For the text-containing cell, return its midpoint in (X, Y) coordinate format. 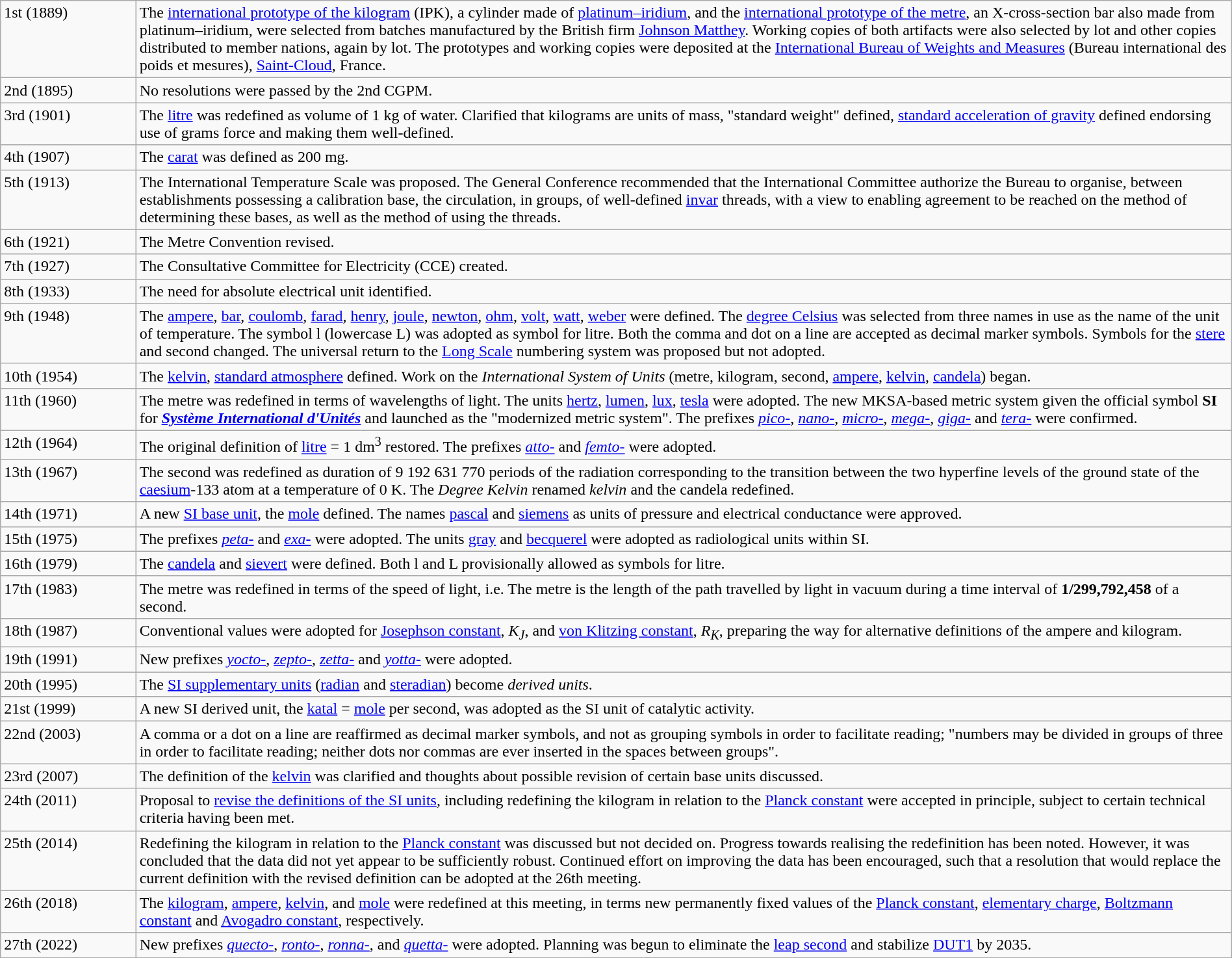
The carat was defined as 200 mg. (684, 157)
24th (2011) (68, 810)
3rd (1901) (68, 123)
19th (1991) (68, 660)
The prefixes peta- and exa- were adopted. The units gray and becquerel were adopted as radiological units within SI. (684, 539)
New prefixes quecto-, ronto-, ronna-, and quetta- were adopted. Planning was begun to eliminate the leap second and stabilize DUT1 by 2035. (684, 945)
22nd (2003) (68, 742)
21st (1999) (68, 709)
The kelvin, standard atmosphere defined. Work on the International System of Units (metre, kilogram, second, ampere, kelvin, candela) began. (684, 376)
27th (2022) (68, 945)
17th (1983) (68, 597)
A new SI base unit, the mole defined. The names pascal and siemens as units of pressure and electrical conductance were approved. (684, 514)
20th (1995) (68, 684)
18th (1987) (68, 632)
9th (1948) (68, 333)
The Consultative Committee for Electricity (CCE) created. (684, 266)
The definition of the kelvin was clarified and thoughts about possible revision of certain base units discussed. (684, 776)
13th (1967) (68, 481)
16th (1979) (68, 563)
No resolutions were passed by the 2nd CGPM. (684, 90)
The SI supplementary units (radian and steradian) become derived units. (684, 684)
25th (2014) (68, 861)
The Metre Convention revised. (684, 242)
26th (2018) (68, 911)
A new SI derived unit, the katal = mole per second, was adopted as the SI unit of catalytic activity. (684, 709)
5th (1913) (68, 200)
The original definition of litre = 1 dm3 restored. The prefixes atto- and femto- were adopted. (684, 445)
The need for absolute electrical unit identified. (684, 291)
10th (1954) (68, 376)
New prefixes yocto-, zepto-, zetta- and yotta- were adopted. (684, 660)
12th (1964) (68, 445)
8th (1933) (68, 291)
23rd (2007) (68, 776)
11th (1960) (68, 409)
1st (1889) (68, 39)
6th (1921) (68, 242)
2nd (1895) (68, 90)
The candela and sievert were defined. Both l and L provisionally allowed as symbols for litre. (684, 563)
15th (1975) (68, 539)
14th (1971) (68, 514)
7th (1927) (68, 266)
4th (1907) (68, 157)
